Provide the [x, y] coordinate of the cell's center where the given text is located.  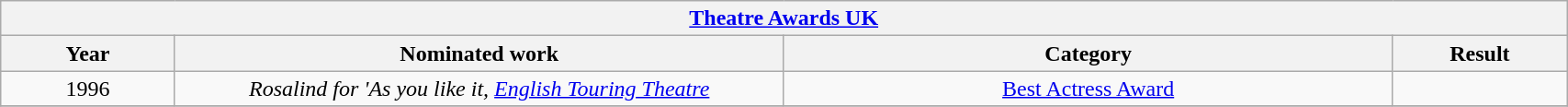
Nominated work [479, 53]
Theatre Awards UK [784, 18]
1996 [88, 89]
Category [1088, 53]
Best Actress Award [1088, 89]
Year [88, 53]
Result [1479, 53]
Rosalind for 'As you like it, English Touring Theatre [479, 89]
